From the cell containing the given text, extract its center point as [x, y] coordinate. 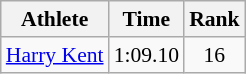
16 [214, 55]
Rank [214, 19]
Time [146, 19]
Harry Kent [55, 55]
1:09.10 [146, 55]
Athlete [55, 19]
